Extract the [x, y] coordinate from the center of the cell holding the provided text.  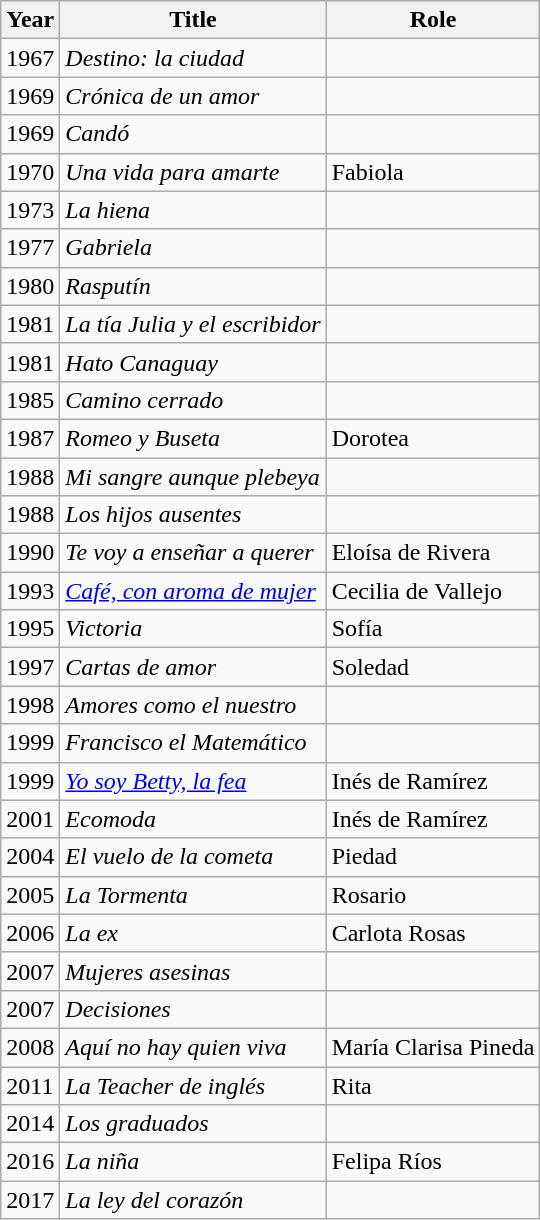
La hiena [193, 210]
2016 [30, 1162]
Te voy a enseñar a querer [193, 553]
Aquí no hay quien viva [193, 1047]
2014 [30, 1124]
Title [193, 20]
La niña [193, 1162]
Dorotea [433, 438]
2001 [30, 819]
Year [30, 20]
Cartas de amor [193, 667]
Soledad [433, 667]
Felipa Ríos [433, 1162]
Cecilia de Vallejo [433, 591]
Rasputín [193, 286]
Los graduados [193, 1124]
Sofía [433, 629]
2008 [30, 1047]
1977 [30, 248]
2006 [30, 933]
Role [433, 20]
1985 [30, 400]
La ex [193, 933]
Eloísa de Rivera [433, 553]
Una vida para amarte [193, 172]
1980 [30, 286]
Café, con aroma de mujer [193, 591]
Crónica de un amor [193, 96]
La ley del corazón [193, 1200]
1998 [30, 705]
1993 [30, 591]
Victoria [193, 629]
1967 [30, 58]
María Clarisa Pineda [433, 1047]
La Tormenta [193, 895]
Hato Canaguay [193, 362]
1990 [30, 553]
1997 [30, 667]
Yo soy Betty, la fea [193, 781]
2004 [30, 857]
Gabriela [193, 248]
Fabiola [433, 172]
1987 [30, 438]
Rosario [433, 895]
Camino cerrado [193, 400]
Francisco el Matemático [193, 743]
Amores como el nuestro [193, 705]
Candó [193, 134]
Destino: la ciudad [193, 58]
Los hijos ausentes [193, 515]
La tía Julia y el escribidor [193, 324]
2011 [30, 1085]
2017 [30, 1200]
Decisiones [193, 1009]
Mi sangre aunque plebeya [193, 477]
El vuelo de la cometa [193, 857]
1995 [30, 629]
Carlota Rosas [433, 933]
1970 [30, 172]
Piedad [433, 857]
Mujeres asesinas [193, 971]
Ecomoda [193, 819]
Rita [433, 1085]
1973 [30, 210]
2005 [30, 895]
La Teacher de inglés [193, 1085]
Romeo y Buseta [193, 438]
